Provide the [X, Y] coordinate of the cell's center where the given text is located.  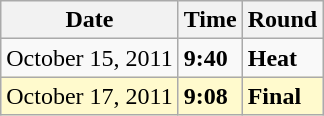
9:40 [210, 58]
Heat [282, 58]
Round [282, 20]
9:08 [210, 96]
Final [282, 96]
Date [90, 20]
October 17, 2011 [90, 96]
October 15, 2011 [90, 58]
Time [210, 20]
